From the cell containing the given text, extract its center point as (x, y) coordinate. 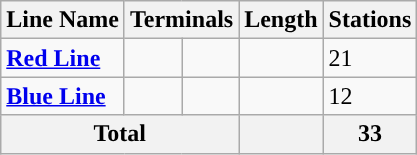
Length (281, 20)
Line Name (63, 20)
Blue Line (63, 96)
Stations (370, 20)
Terminals (181, 20)
Total (120, 134)
12 (370, 96)
21 (370, 58)
Red Line (63, 58)
33 (370, 134)
